Search for the cell housing the specified text and yield its (X, Y) center coordinate. 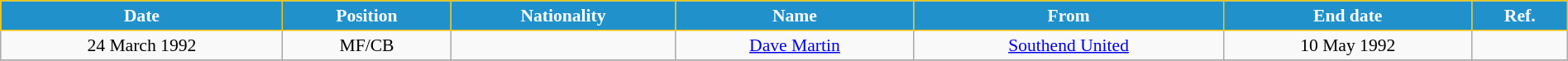
MF/CB (367, 45)
24 March 1992 (142, 45)
Dave Martin (795, 45)
Ref. (1520, 16)
Date (142, 16)
Position (367, 16)
Nationality (563, 16)
10 May 1992 (1348, 45)
Southend United (1068, 45)
From (1068, 16)
Name (795, 16)
End date (1348, 16)
